Scan for the cell matching the given text and deliver its (x, y) coordinate at center. 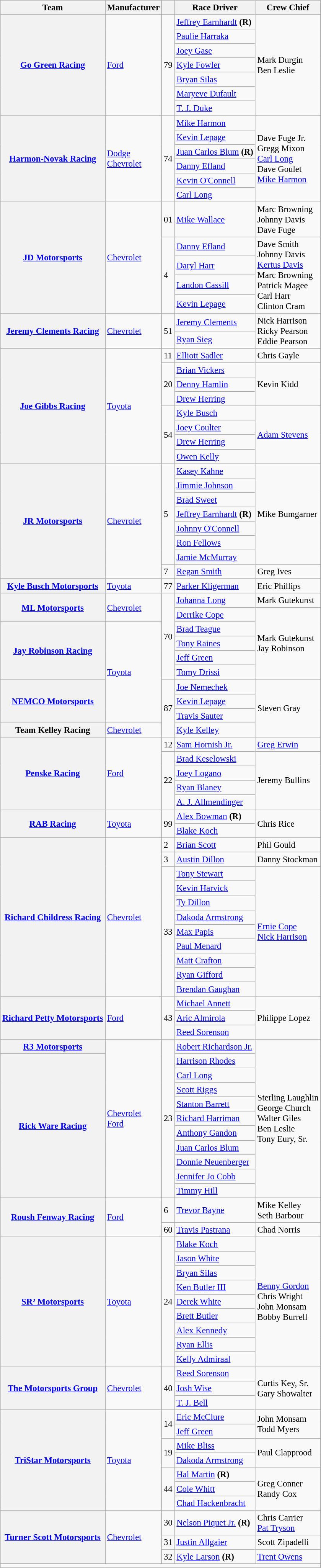
Harmon-Novak Racing (53, 159)
Travis Pastrana (215, 1230)
Ty Dillon (215, 903)
23 (168, 1119)
Jennifer Jo Cobb (215, 1176)
Johanna Long (215, 600)
R3 Motorsports (53, 1047)
24 (168, 1301)
Trent Owens (288, 1557)
JR Motorsports (53, 522)
99 (168, 823)
Jason White (215, 1259)
Benny GordonChris WrightJohn MonsamBobby Burrell (288, 1301)
54 (168, 435)
Joe Nemechek (215, 687)
Kelly Admiraal (215, 1359)
Kasey Kahne (215, 471)
ML Motorsports (53, 607)
4 (168, 275)
Ryan Sieg (215, 340)
Kevin Kidd (288, 384)
Timmy Hill (215, 1190)
5 (168, 514)
Mike Harmon (215, 123)
Joey Logano (215, 773)
Scott Riggs (215, 1090)
Jeremy Bullins (288, 780)
Chris CarrierPat Tryson (288, 1523)
77 (168, 586)
Parker Kligerman (215, 586)
Jeremy Clements (215, 322)
6 (168, 1210)
Brian Vickers (215, 370)
Anthony Gandon (215, 1133)
79 (168, 65)
Marc BrowningJohnny DavisDave Fuge (288, 219)
Kyle Busch (215, 413)
Kevin O'Connell (215, 180)
Sterling LaughlinGeorge ChurchWalter GilesBen LeslieTony Eury, Sr. (288, 1119)
11 (168, 356)
Aric Almirola (215, 1018)
Denny Hamlin (215, 384)
Ryan Blaney (215, 788)
John MonsamTodd Myers (288, 1424)
ChevroletFord (134, 1119)
Joey Coulter (215, 428)
Owen Kelly (215, 456)
70 (168, 636)
Nelson Piquet Jr. (R) (215, 1523)
Ryan Ellis (215, 1345)
RAB Racing (53, 823)
Brett Butler (215, 1316)
Jay Robinson Racing (53, 651)
Mike KelleySeth Barbour (288, 1210)
Alex Bowman (R) (215, 816)
Stanton Barrett (215, 1104)
T. J. Bell (215, 1403)
Travis Sauter (215, 716)
Philippe Lopez (288, 1018)
Elliott Sadler (215, 356)
Ken Butler III (215, 1287)
Harrison Rhodes (215, 1061)
Mark GutekunstJay Robinson (288, 644)
Hal Martin (R) (215, 1475)
Paul Clapprood (288, 1453)
Derrike Cope (215, 615)
32 (168, 1557)
Alex Kennedy (215, 1331)
74 (168, 159)
Landon Cassill (215, 285)
The Motorsports Group (53, 1388)
NEMCO Motorsports (53, 701)
Eric McClure (215, 1417)
Brad Keselowski (215, 759)
01 (168, 219)
Mike Bumgarner (288, 514)
TriStar Motorsports (53, 1460)
Daryl Harr (215, 266)
Austin Dillon (215, 860)
33 (168, 931)
Richard Childress Racing (53, 917)
Mike Wallace (215, 219)
DodgeChevrolet (134, 159)
Max Papis (215, 932)
Johnny O'Connell (215, 528)
Kyle Kelley (215, 730)
Kyle Fowler (215, 65)
Dave Fuge Jr.Gregg MixonCarl LongDave GouletMike Harmon (288, 159)
20 (168, 384)
Matt Crafton (215, 960)
Scott Zipadelli (288, 1542)
Derek White (215, 1302)
Brad Teague (215, 629)
Chris Gayle (288, 356)
A. J. Allmendinger (215, 802)
Curtis Key, Sr.Gary Showalter (288, 1388)
Ron Fellows (215, 543)
Phil Gould (288, 845)
Donnie Neuenberger (215, 1162)
14 (168, 1424)
Josh Wise (215, 1388)
60 (168, 1230)
22 (168, 780)
Chad Norris (288, 1230)
Roush Fenway Racing (53, 1217)
Juan Carlos Blum (215, 1148)
Greg ConnerRandy Cox (288, 1489)
Maryeve Dufault (215, 94)
Team Kelley Racing (53, 730)
Juan Carlos Blum (R) (215, 152)
Michael Annett (215, 1004)
Paul Menard (215, 946)
Turner Scott Motorsports (53, 1537)
51 (168, 331)
12 (168, 744)
31 (168, 1542)
Robert Richardson Jr. (215, 1047)
Tony Stewart (215, 874)
Kyle Larson (R) (215, 1557)
Go Green Racing (53, 65)
87 (168, 708)
JD Motorsports (53, 257)
Jeremy Clements Racing (53, 331)
Penske Racing (53, 773)
43 (168, 1018)
Brendan Gaughan (215, 989)
Joey Gase (215, 51)
Danny Stockman (288, 860)
Kevin Harvick (215, 888)
Greg Ives (288, 572)
Joe Gibbs Racing (53, 406)
Cole Whitt (215, 1489)
Jimmie Johnson (215, 485)
Justin Allgaier (215, 1542)
Mike Bliss (215, 1446)
Manufacturer (134, 8)
Dave SmithJohnny DavisKertus DavisMarc BrowningPatrick MageeCarl HarrClinton Cram (288, 275)
Mark Gutekunst (288, 600)
Adam Stevens (288, 435)
Regan Smith (215, 572)
SR² Motorsports (53, 1301)
Eric Phillips (288, 586)
Team (53, 8)
Brian Scott (215, 845)
Richard Harriman (215, 1118)
3 (168, 860)
Crew Chief (288, 8)
Brad Sweet (215, 500)
Greg Erwin (288, 744)
T. J. Duke (215, 108)
Ernie CopeNick Harrison (288, 931)
Race Driver (215, 8)
Jamie McMurray (215, 557)
7 (168, 572)
Trevor Bayne (215, 1210)
2 (168, 845)
Richard Petty Motorsports (53, 1018)
Sam Hornish Jr. (215, 744)
Steven Gray (288, 708)
Tony Raines (215, 644)
Rick Ware Racing (53, 1126)
40 (168, 1388)
Paulie Harraka (215, 36)
Ryan Gifford (215, 975)
Chad Hackenbracht (215, 1503)
Chris Rice (288, 823)
30 (168, 1523)
Nick HarrisonRicky PearsonEddie Pearson (288, 331)
44 (168, 1489)
Kyle Busch Motorsports (53, 586)
Mark DurginBen Leslie (288, 65)
19 (168, 1453)
Tomy Drissi (215, 672)
